Pinpoint the cell where the given text exists, returning its (x, y) midpoint coordinate. 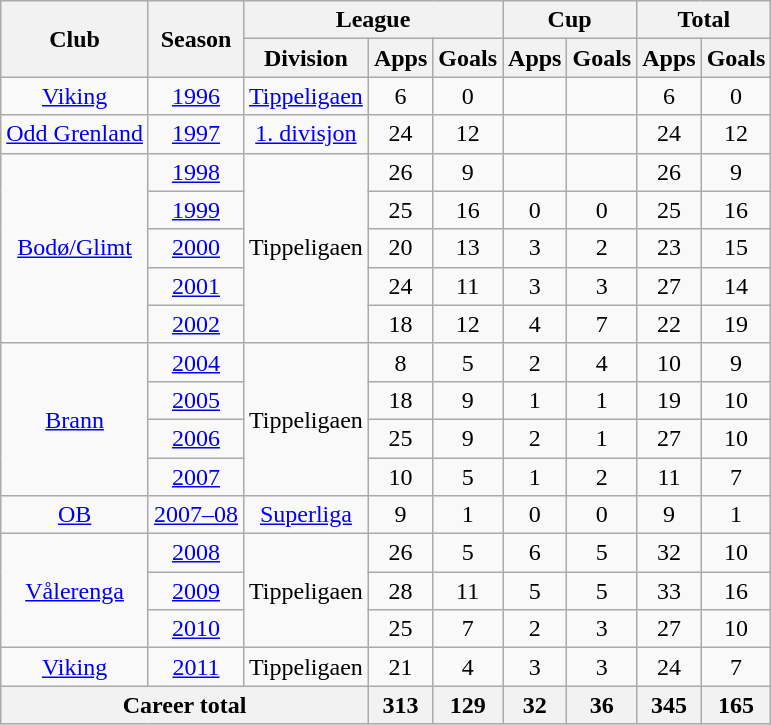
2001 (196, 286)
2011 (196, 667)
14 (736, 286)
345 (669, 705)
15 (736, 248)
23 (669, 248)
Odd Grenland (75, 134)
8 (400, 362)
1997 (196, 134)
13 (468, 248)
129 (468, 705)
Superliga (306, 515)
1998 (196, 172)
Total (704, 20)
2005 (196, 400)
Division (306, 58)
165 (736, 705)
36 (602, 705)
22 (669, 324)
313 (400, 705)
Brann (75, 419)
OB (75, 515)
Career total (185, 705)
2000 (196, 248)
20 (400, 248)
Vålerenga (75, 591)
28 (400, 591)
1999 (196, 210)
2009 (196, 591)
League (374, 20)
1. divisjon (306, 134)
2010 (196, 629)
Season (196, 39)
Cup (570, 20)
2007 (196, 477)
2004 (196, 362)
1996 (196, 96)
2007–08 (196, 515)
2002 (196, 324)
Bodø/Glimt (75, 248)
2008 (196, 553)
21 (400, 667)
Club (75, 39)
33 (669, 591)
2006 (196, 438)
